Search for the cell housing the specified text and yield its (x, y) center coordinate. 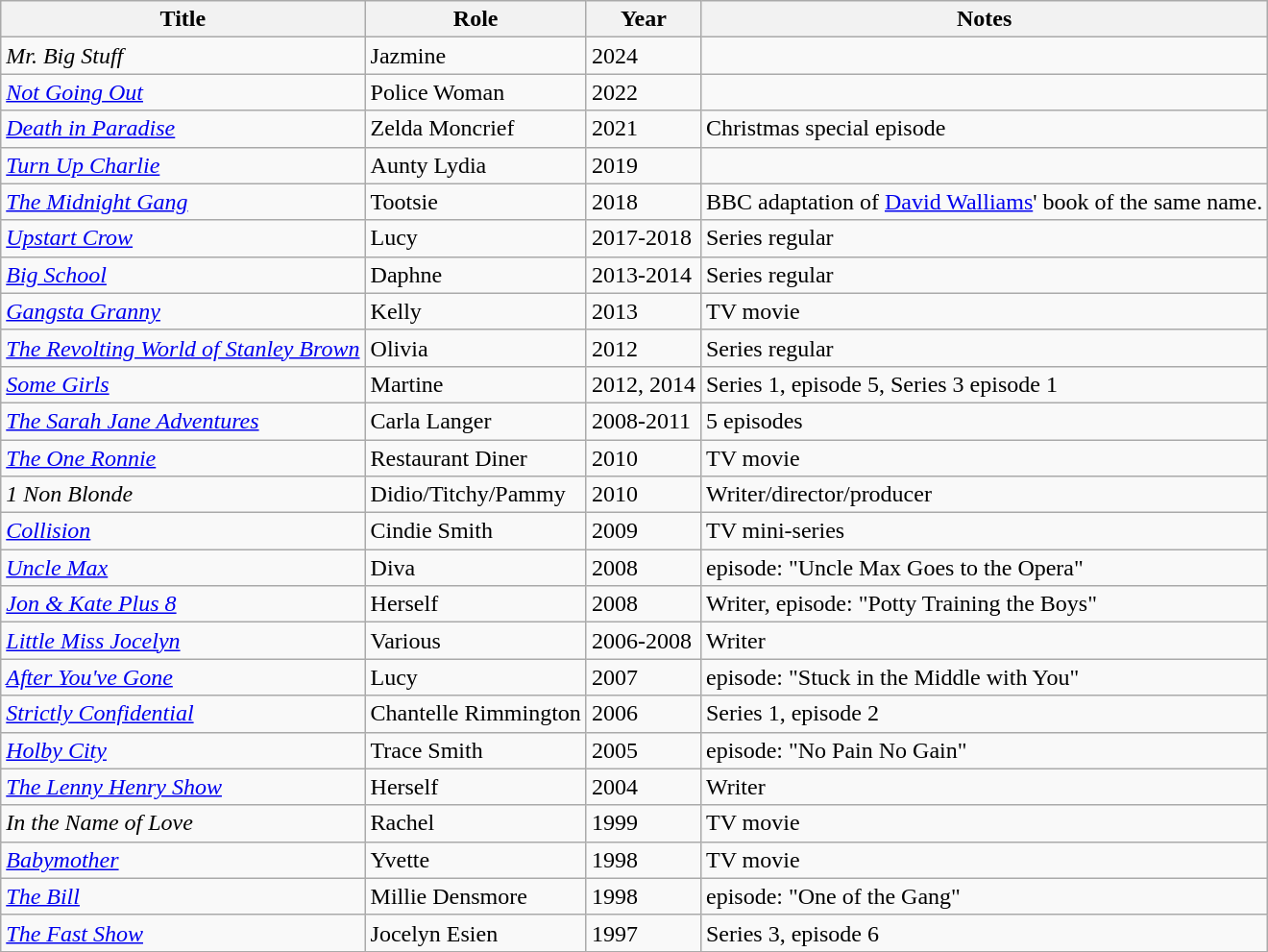
2017-2018 (644, 238)
Strictly Confidential (183, 714)
Diva (475, 568)
Role (475, 19)
5 episodes (984, 421)
Mr. Big Stuff (183, 56)
2022 (644, 92)
The Fast Show (183, 933)
episode: "One of the Gang" (984, 896)
Series 1, episode 2 (984, 714)
Police Woman (475, 92)
The Sarah Jane Adventures (183, 421)
Writer/director/producer (984, 495)
2021 (644, 129)
episode: "Stuck in the Middle with You" (984, 677)
Big School (183, 275)
2004 (644, 787)
Some Girls (183, 384)
Yvette (475, 860)
2012 (644, 348)
BBC adaptation of David Walliams' book of the same name. (984, 202)
2024 (644, 56)
2007 (644, 677)
Writer, episode: "Potty Training the Boys" (984, 604)
Jazmine (475, 56)
Babymother (183, 860)
1997 (644, 933)
Notes (984, 19)
Jocelyn Esien (475, 933)
Tootsie (475, 202)
2009 (644, 531)
After You've Gone (183, 677)
Martine (475, 384)
Year (644, 19)
Series 1, episode 5, Series 3 episode 1 (984, 384)
TV mini-series (984, 531)
2005 (644, 750)
Series 3, episode 6 (984, 933)
episode: "Uncle Max Goes to the Opera" (984, 568)
Various (475, 641)
The Bill (183, 896)
Didio/Titchy/Pammy (475, 495)
Title (183, 19)
Turn Up Charlie (183, 165)
The One Ronnie (183, 458)
Chantelle Rimmington (475, 714)
The Lenny Henry Show (183, 787)
Rachel (475, 823)
2006-2008 (644, 641)
Death in Paradise (183, 129)
Uncle Max (183, 568)
Kelly (475, 311)
episode: "No Pain No Gain" (984, 750)
2012, 2014 (644, 384)
The Midnight Gang (183, 202)
Carla Langer (475, 421)
2013-2014 (644, 275)
Holby City (183, 750)
2018 (644, 202)
2008-2011 (644, 421)
Christmas special episode (984, 129)
Collision (183, 531)
2006 (644, 714)
Aunty Lydia (475, 165)
Restaurant Diner (475, 458)
Cindie Smith (475, 531)
Trace Smith (475, 750)
1 Non Blonde (183, 495)
In the Name of Love (183, 823)
Upstart Crow (183, 238)
The Revolting World of Stanley Brown (183, 348)
Little Miss Jocelyn (183, 641)
Olivia (475, 348)
Gangsta Granny (183, 311)
Daphne (475, 275)
Jon & Kate Plus 8 (183, 604)
2019 (644, 165)
Not Going Out (183, 92)
Zelda Moncrief (475, 129)
2013 (644, 311)
1999 (644, 823)
Millie Densmore (475, 896)
